Search for the cell housing the specified text and yield its (x, y) center coordinate. 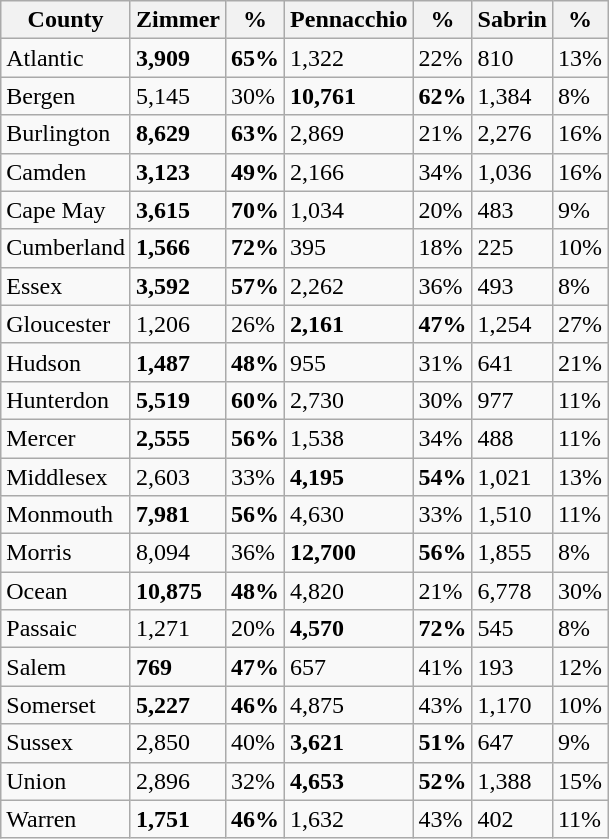
12% (580, 667)
641 (512, 362)
4,630 (349, 515)
41% (442, 667)
2,730 (349, 400)
Bergen (66, 96)
1,170 (512, 705)
3,123 (178, 172)
1,487 (178, 362)
1,538 (349, 438)
2,262 (349, 286)
4,195 (349, 477)
402 (512, 819)
Morris (66, 553)
Mercer (66, 438)
3,621 (349, 743)
3,909 (178, 58)
Atlantic (66, 58)
1,632 (349, 819)
Cumberland (66, 248)
4,653 (349, 781)
1,021 (512, 477)
60% (254, 400)
545 (512, 629)
49% (254, 172)
32% (254, 781)
3,592 (178, 286)
Passaic (66, 629)
Burlington (66, 134)
5,519 (178, 400)
62% (442, 96)
27% (580, 324)
1,566 (178, 248)
54% (442, 477)
Sabrin (512, 20)
2,896 (178, 781)
26% (254, 324)
70% (254, 210)
1,254 (512, 324)
Gloucester (66, 324)
2,276 (512, 134)
769 (178, 667)
1,322 (349, 58)
2,555 (178, 438)
Cape May (66, 210)
810 (512, 58)
Sussex (66, 743)
1,384 (512, 96)
2,850 (178, 743)
10,875 (178, 591)
18% (442, 248)
657 (349, 667)
County (66, 20)
12,700 (349, 553)
2,603 (178, 477)
1,751 (178, 819)
Middlesex (66, 477)
977 (512, 400)
7,981 (178, 515)
2,869 (349, 134)
493 (512, 286)
225 (512, 248)
2,166 (349, 172)
Hudson (66, 362)
1,271 (178, 629)
1,388 (512, 781)
Essex (66, 286)
65% (254, 58)
Union (66, 781)
Warren (66, 819)
955 (349, 362)
488 (512, 438)
647 (512, 743)
4,570 (349, 629)
2,161 (349, 324)
1,206 (178, 324)
63% (254, 134)
52% (442, 781)
10,761 (349, 96)
1,855 (512, 553)
Somerset (66, 705)
Camden (66, 172)
5,145 (178, 96)
8,629 (178, 134)
1,036 (512, 172)
193 (512, 667)
Pennacchio (349, 20)
Salem (66, 667)
31% (442, 362)
1,510 (512, 515)
1,034 (349, 210)
395 (349, 248)
4,820 (349, 591)
4,875 (349, 705)
8,094 (178, 553)
5,227 (178, 705)
Monmouth (66, 515)
Ocean (66, 591)
57% (254, 286)
40% (254, 743)
3,615 (178, 210)
Hunterdon (66, 400)
22% (442, 58)
6,778 (512, 591)
Zimmer (178, 20)
51% (442, 743)
483 (512, 210)
15% (580, 781)
